Provide the (X, Y) coordinate of the cell's center where the given text is located.  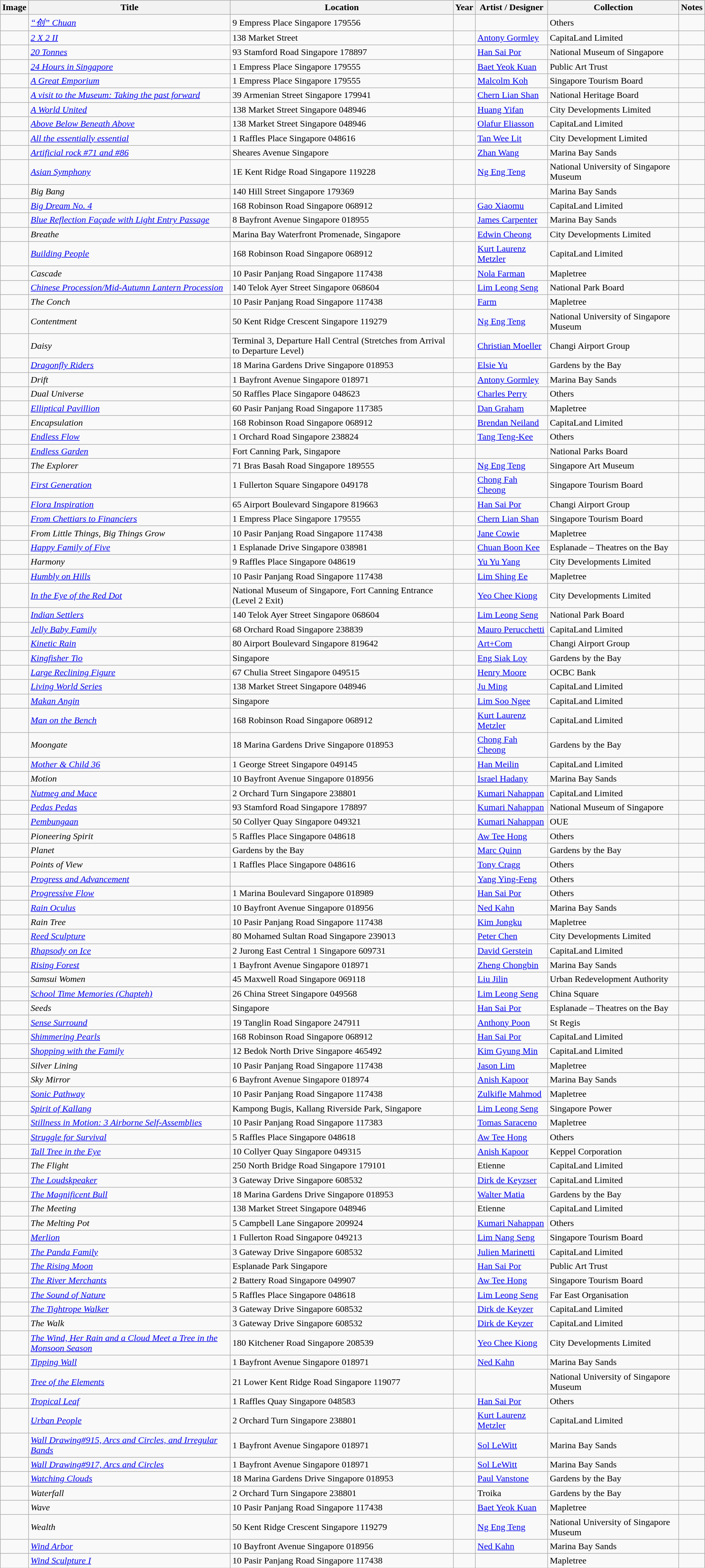
Watching Clouds (130, 1479)
Tang Teng-Kee (511, 437)
Pioneering Spirit (130, 836)
Rain Oculus (130, 908)
Artist / Designer (511, 8)
Spirit of Kallang (130, 1108)
Marina Bay Waterfront Promenade, Singapore (342, 234)
45 Maxwell Road Singapore 069118 (342, 979)
Singapore Art Museum (613, 466)
Motion (130, 779)
2 Battery Road Singapore 049907 (342, 1280)
Living World Series (130, 687)
Zulkifle Mahmod (511, 1094)
OUE (613, 821)
Kampong Bugis, Kallang Riverside Park, Singapore (342, 1108)
10 Collyer Quay Singapore 049315 (342, 1151)
The Conch (130, 302)
Ju Ming (511, 687)
The Meeting (130, 1209)
Sense Surround (130, 1022)
Peter Chen (511, 936)
5 Campbell Lane Singapore 209924 (342, 1223)
City Development Limited (613, 138)
Indian Settlers (130, 615)
Progressive Flow (130, 893)
Wall Drawing#915, Arcs and Circles, and Irregular Bands (130, 1445)
Singapore Power (613, 1108)
60 Pasir Panjang Road Singapore 117385 (342, 408)
Elsie Yu (511, 365)
65 Airport Boulevard Singapore 819663 (342, 504)
Waterfall (130, 1493)
80 Airport Boulevard Singapore 819642 (342, 644)
9 Empress Place Singapore 179556 (342, 23)
Nola Farman (511, 273)
Han Meilin (511, 764)
Shopping with the Family (130, 1051)
Blue Reflection Façade with Light Entry Passage (130, 220)
Tomas Saraceno (511, 1123)
Jelly Baby Family (130, 629)
Tipping Wall (130, 1362)
Liu Jilin (511, 979)
1 Fullerton Square Singapore 049178 (342, 485)
Cascade (130, 273)
Jane Cowie (511, 533)
Reed Sculpture (130, 936)
Rhapsody on Ice (130, 951)
Happy Family of Five (130, 547)
9 Raffles Place Singapore 048619 (342, 562)
Notes (692, 8)
Tony Cragg (511, 865)
21 Lower Kent Ridge Road Singapore 119077 (342, 1382)
Dan Graham (511, 408)
19 Tanglin Road Singapore 247911 (342, 1022)
National Museum of Singapore, Fort Canning Entrance (Level 2 Exit) (342, 596)
1 Fullerton Road Singapore 049213 (342, 1237)
Urban Redevelopment Authority (613, 979)
The Rising Moon (130, 1266)
Yu Yu Yang (511, 562)
Kim Jongku (511, 922)
Collection (613, 8)
Tall Tree in the Eye (130, 1151)
Silver Lining (130, 1066)
1 Raffles Quay Singapore 048583 (342, 1401)
138 Market Street (342, 38)
Edwin Cheong (511, 234)
Samsui Women (130, 979)
Big Dream No. 4 (130, 206)
Charles Perry (511, 394)
Breathe (130, 234)
Urban People (130, 1421)
Artificial rock #71 and #86 (130, 153)
A Great Emporium (130, 81)
Pedas Pedas (130, 807)
Anthony Poon (511, 1022)
The Wind, Her Rain and a Cloud Meet a Tree in the Monsoon Season (130, 1343)
All the essentially essential (130, 138)
Keppel Corporation (613, 1151)
50 Raffles Place Singapore 048623 (342, 394)
A visit to the Museum: Taking the past forward (130, 95)
Kinetic Rain (130, 644)
Progress and Advancement (130, 879)
Kingfisher Tio (130, 658)
Julien Marinetti (511, 1252)
China Square (613, 994)
8 Bayfront Avenue Singapore 018955 (342, 220)
Huang Yifan (511, 110)
Makan Angin (130, 701)
Paul Vanstone (511, 1479)
Kim Gyung Min (511, 1051)
Flora Inspiration (130, 504)
David Gerstein (511, 951)
Sky Mirror (130, 1080)
67 Chulia Street Singapore 049515 (342, 672)
School Time Memories (Chapteh) (130, 994)
Moongate (130, 745)
Yang Ying-Feng (511, 879)
Marc Quinn (511, 850)
Wall Drawing#917, Arcs and Circles (130, 1464)
Year (464, 8)
Zheng Chongbin (511, 965)
6 Bayfront Avenue Singapore 018974 (342, 1080)
Rain Tree (130, 922)
The Panda Family (130, 1252)
Building People (130, 254)
Humbly on Hills (130, 576)
1 Esplanade Drive Singapore 038981 (342, 547)
The Loudskpeaker (130, 1180)
National Heritage Board (613, 95)
140 Hill Street Singapore 179369 (342, 191)
Wind Sculpture I (130, 1560)
The Sound of Nature (130, 1295)
20 Tonnes (130, 52)
Dragonfly Riders (130, 365)
Wave (130, 1507)
Dual Universe (130, 394)
Stillness in Motion: 3 Airborne Self-Assemblies (130, 1123)
Tree of the Elements (130, 1382)
Location (342, 8)
Zhan Wang (511, 153)
Elliptical Pavillion (130, 408)
Chinese Procession/Mid-Autumn Lantern Procession (130, 287)
180 Kitchener Road Singapore 208539 (342, 1343)
2 Jurong East Central 1 Singapore 609731 (342, 951)
Eng Siak Loy (511, 658)
Planet (130, 850)
Contentment (130, 321)
1 George Street Singapore 049145 (342, 764)
“创” Chuan (130, 23)
The Explorer (130, 466)
The River Merchants (130, 1280)
1E Kent Ridge Road Singapore 119228 (342, 172)
A World United (130, 110)
St Regis (613, 1022)
Brendan Neiland (511, 423)
Rising Forest (130, 965)
Fort Canning Park, Singapore (342, 451)
From Little Things, Big Things Grow (130, 533)
First Generation (130, 485)
Above Below Beneath Above (130, 124)
Nutmeg and Mace (130, 793)
68 Orchard Road Singapore 238839 (342, 629)
Wealth (130, 1527)
Mother & Child 36 (130, 764)
Sheares Avenue Singapore (342, 153)
Terminal 3, Departure Hall Central (Stretches from Arrival to Departure Level) (342, 346)
Olafur Eliasson (511, 124)
OCBC Bank (613, 672)
Merlion (130, 1237)
James Carpenter (511, 220)
The Magnificent Bull (130, 1194)
10 Pasir Panjang Road Singapore 117383 (342, 1123)
Dirk de Keyzser (511, 1180)
Struggle for Survival (130, 1137)
Asian Symphony (130, 172)
Lim Soo Ngee (511, 701)
Shimmering Pearls (130, 1037)
12 Bedok North Drive Singapore 465492 (342, 1051)
Henry Moore (511, 672)
24 Hours in Singapore (130, 67)
Walter Matia (511, 1194)
Gao Xiaomu (511, 206)
Man on the Bench (130, 720)
Christian Moeller (511, 346)
Encapsulation (130, 423)
1 Marina Boulevard Singapore 018989 (342, 893)
Malcolm Koh (511, 81)
26 China Street Singapore 049568 (342, 994)
Troika (511, 1493)
250 North Bridge Road Singapore 179101 (342, 1166)
50 Collyer Quay Singapore 049321 (342, 821)
The Melting Pot (130, 1223)
Daisy (130, 346)
Sonic Pathway (130, 1094)
Seeds (130, 1008)
In the Eye of the Red Dot (130, 596)
Lim Nang Seng (511, 1237)
From Chettiars to Financiers (130, 519)
Image (14, 8)
The Walk (130, 1324)
Tropical Leaf (130, 1401)
80 Mohamed Sultan Road Singapore 239013 (342, 936)
Endless Flow (130, 437)
Lim Shing Ee (511, 576)
Harmony (130, 562)
Farm (511, 302)
Tan Wee Lit (511, 138)
Endless Garden (130, 451)
Wind Arbor (130, 1546)
Drift (130, 380)
2 X 2 II (130, 38)
Chuan Boon Kee (511, 547)
71 Bras Basah Road Singapore 189555 (342, 466)
Mauro Perucchetti (511, 629)
Big Bang (130, 191)
Esplanade Park Singapore (342, 1266)
39 Armenian Street Singapore 179941 (342, 95)
The Flight (130, 1166)
Jason Lim (511, 1066)
Points of View (130, 865)
The Tightrope Walker (130, 1309)
National Parks Board (613, 451)
Art+Com (511, 644)
Pembungaan (130, 821)
Title (130, 8)
1 Orchard Road Singapore 238824 (342, 437)
Israel Hadany (511, 779)
Far East Organisation (613, 1295)
Large Reclining Figure (130, 672)
